Locate the cell with the specified text and output its [X, Y] center coordinate. 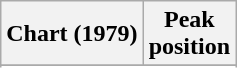
Chart (1979) [72, 34]
Peakposition [189, 34]
